Determine the (x, y) coordinate at the center of the cell enclosing the given text.  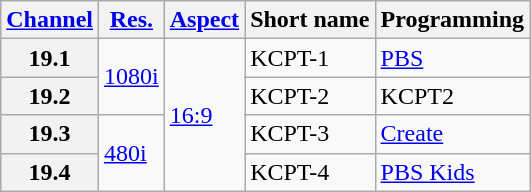
Short name (310, 20)
KCPT-3 (310, 134)
Programming (452, 20)
1080i (132, 77)
Res. (132, 20)
Channel (50, 20)
KCPT-2 (310, 96)
19.1 (50, 58)
19.4 (50, 172)
480i (132, 153)
16:9 (204, 115)
KCPT2 (452, 96)
Create (452, 134)
KCPT-1 (310, 58)
KCPT-4 (310, 172)
19.3 (50, 134)
19.2 (50, 96)
Aspect (204, 20)
PBS Kids (452, 172)
PBS (452, 58)
